Determine the (x, y) coordinate at the center of the cell enclosing the given text.  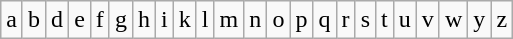
h (144, 20)
u (404, 20)
a (12, 20)
e (80, 20)
s (365, 20)
d (58, 20)
w (453, 20)
n (256, 20)
y (480, 20)
f (100, 20)
m (229, 20)
z (502, 20)
q (324, 20)
i (165, 20)
r (346, 20)
t (385, 20)
p (302, 20)
b (34, 20)
g (120, 20)
k (184, 20)
v (428, 20)
l (205, 20)
o (278, 20)
